Detect which cell encompasses the target text, then output its (x, y) center coordinate. 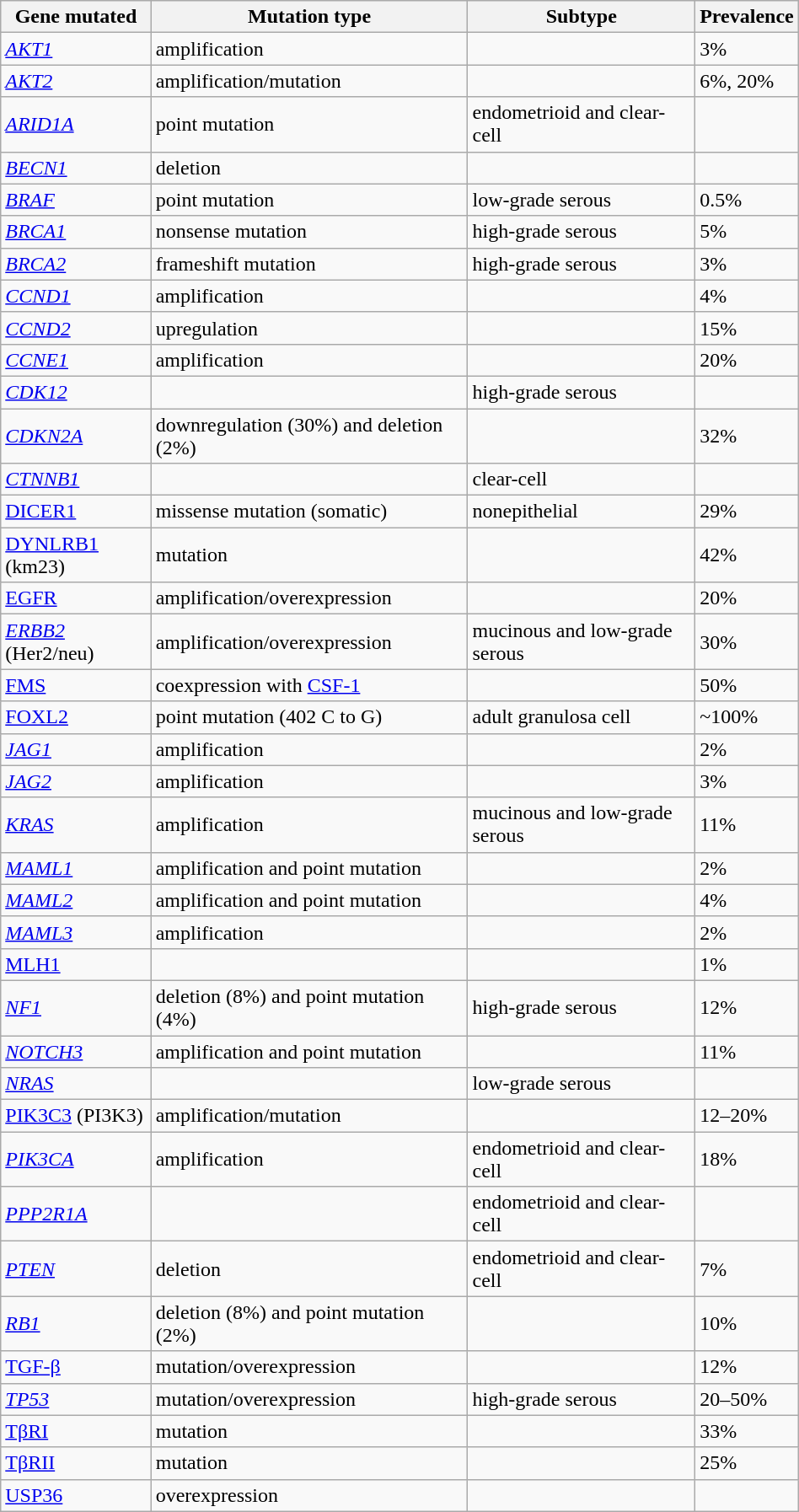
32% (747, 435)
BECN1 (76, 168)
NF1 (76, 1008)
RB1 (76, 1323)
deletion (8%) and point mutation (2%) (309, 1323)
overexpression (309, 1495)
Subtype (582, 17)
CCND1 (76, 296)
Prevalence (747, 17)
Mutation type (309, 17)
DYNLRB1 (km23) (76, 555)
CTNNB1 (76, 480)
29% (747, 512)
42% (747, 555)
adult granulosa cell (582, 717)
NRAS (76, 1084)
0.5% (747, 200)
PTEN (76, 1269)
10% (747, 1323)
upregulation (309, 328)
15% (747, 328)
BRCA2 (76, 264)
deletion (8%) and point mutation (4%) (309, 1008)
MAML3 (76, 932)
FOXL2 (76, 717)
25% (747, 1463)
6%, 20% (747, 81)
CCNE1 (76, 360)
TβRI (76, 1431)
Gene mutated (76, 17)
frameshift mutation (309, 264)
CCND2 (76, 328)
CDKN2A (76, 435)
TβRII (76, 1463)
missense mutation (somatic) (309, 512)
coexpression with CSF-1 (309, 685)
USP36 (76, 1495)
PIK3C3 (PI3K3) (76, 1116)
NOTCH3 (76, 1051)
20–50% (747, 1399)
JAG1 (76, 749)
5% (747, 232)
AKT1 (76, 49)
PPP2R1A (76, 1214)
PIK3CA (76, 1160)
33% (747, 1431)
CDK12 (76, 392)
30% (747, 642)
ARID1A (76, 125)
18% (747, 1160)
JAG2 (76, 781)
EGFR (76, 598)
MAML2 (76, 900)
clear-cell (582, 480)
7% (747, 1269)
50% (747, 685)
BRCA1 (76, 232)
KRAS (76, 824)
BRAF (76, 200)
1% (747, 964)
DICER1 (76, 512)
downregulation (30%) and deletion (2%) (309, 435)
~100% (747, 717)
FMS (76, 685)
nonepithelial (582, 512)
nonsense mutation (309, 232)
TGF-β (76, 1367)
12–20% (747, 1116)
MAML1 (76, 868)
AKT2 (76, 81)
ERBB2 (Her2/neu) (76, 642)
MLH1 (76, 964)
TP53 (76, 1399)
point mutation (402 C to G) (309, 717)
